Locate the cell with the specified text and output its [X, Y] center coordinate. 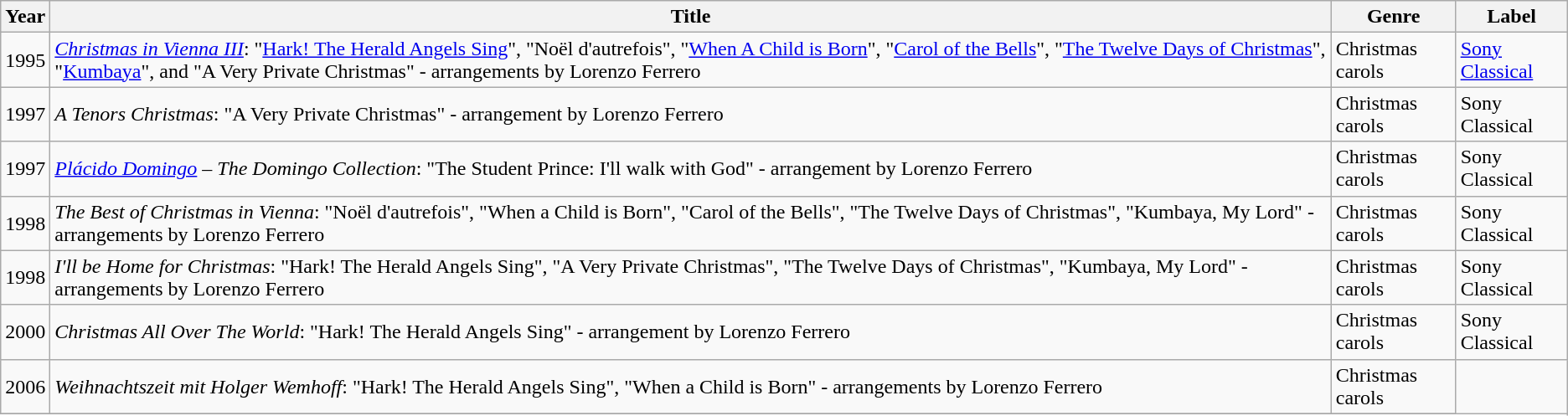
Genre [1394, 17]
1995 [25, 60]
2000 [25, 331]
Weihnachtszeit mit Holger Wemhoff: "Hark! The Herald Angels Sing", "When a Child is Born" - arrangements by Lorenzo Ferrero [690, 387]
2006 [25, 387]
A Tenors Christmas: "A Very Private Christmas" - arrangement by Lorenzo Ferrero [690, 114]
Plácido Domingo – The Domingo Collection: "The Student Prince: I'll walk with God" - arrangement by Lorenzo Ferrero [690, 169]
Label [1511, 17]
Title [690, 17]
Year [25, 17]
Christmas All Over The World: "Hark! The Herald Angels Sing" - arrangement by Lorenzo Ferrero [690, 331]
